Detect which cell encompasses the target text, then output its (X, Y) center coordinate. 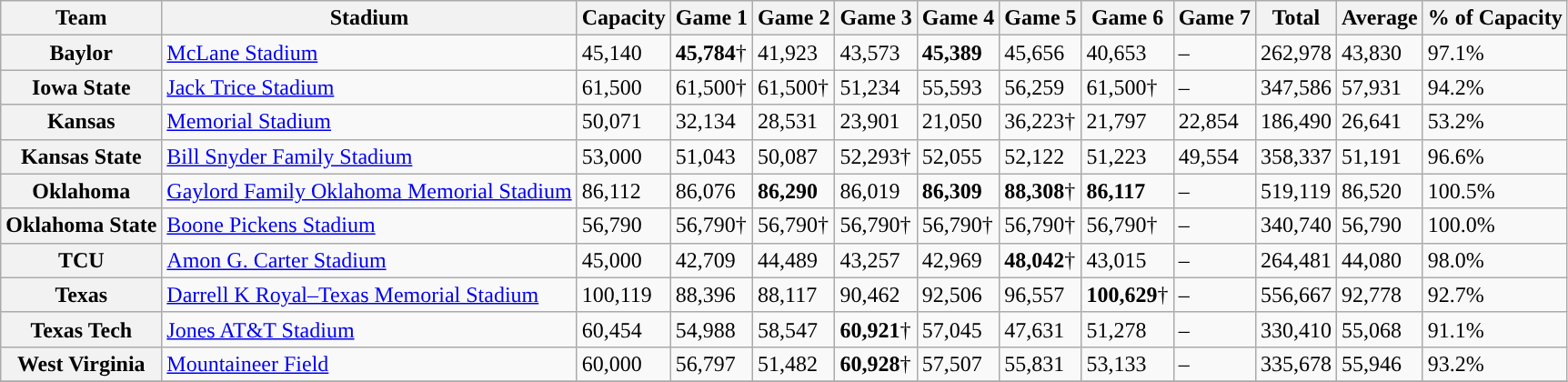
61,500 (624, 87)
51,278 (1128, 329)
340,740 (1297, 226)
Team (82, 18)
23,901 (876, 122)
43,257 (876, 260)
49,554 (1214, 156)
Baylor (82, 53)
45,389 (958, 53)
Stadium (369, 18)
Amon G. Carter Stadium (369, 260)
36,223† (1040, 122)
West Virginia (82, 364)
330,410 (1297, 329)
51,043 (711, 156)
53,000 (624, 156)
55,593 (958, 87)
51,223 (1128, 156)
Memorial Stadium (369, 122)
92.7% (1495, 295)
60,921† (876, 329)
100,629† (1128, 295)
100,119 (624, 295)
88,396 (711, 295)
86,019 (876, 191)
96.6% (1495, 156)
Bill Snyder Family Stadium (369, 156)
56,259 (1040, 87)
Kansas State (82, 156)
40,653 (1128, 53)
91.1% (1495, 329)
Game 2 (794, 18)
44,489 (794, 260)
52,055 (958, 156)
54,988 (711, 329)
41,923 (794, 53)
58,547 (794, 329)
53,133 (1128, 364)
50,087 (794, 156)
45,784† (711, 53)
60,928† (876, 364)
Darrell K Royal–Texas Memorial Stadium (369, 295)
44,080 (1381, 260)
Game 6 (1128, 18)
262,978 (1297, 53)
335,678 (1297, 364)
Jones AT&T Stadium (369, 329)
55,068 (1381, 329)
86,076 (711, 191)
98.0% (1495, 260)
% of Capacity (1495, 18)
Game 5 (1040, 18)
264,481 (1297, 260)
Boone Pickens Stadium (369, 226)
Average (1381, 18)
Texas Tech (82, 329)
60,000 (624, 364)
Jack Trice Stadium (369, 87)
94.2% (1495, 87)
Game 1 (711, 18)
347,586 (1297, 87)
96,557 (1040, 295)
86,117 (1128, 191)
92,506 (958, 295)
86,309 (958, 191)
519,119 (1297, 191)
57,507 (958, 364)
21,797 (1128, 122)
Game 4 (958, 18)
45,656 (1040, 53)
Capacity (624, 18)
45,140 (624, 53)
Gaylord Family Oklahoma Memorial Stadium (369, 191)
100.0% (1495, 226)
51,482 (794, 364)
556,667 (1297, 295)
186,490 (1297, 122)
358,337 (1297, 156)
McLane Stadium (369, 53)
Game 7 (1214, 18)
Game 3 (876, 18)
93.2% (1495, 364)
51,191 (1381, 156)
42,709 (711, 260)
88,117 (794, 295)
52,293† (876, 156)
88,308† (1040, 191)
22,854 (1214, 122)
Oklahoma (82, 191)
52,122 (1040, 156)
Texas (82, 295)
26,641 (1381, 122)
TCU (82, 260)
53.2% (1495, 122)
86,112 (624, 191)
Oklahoma State (82, 226)
42,969 (958, 260)
43,830 (1381, 53)
43,573 (876, 53)
90,462 (876, 295)
21,050 (958, 122)
51,234 (876, 87)
57,931 (1381, 87)
32,134 (711, 122)
28,531 (794, 122)
100.5% (1495, 191)
57,045 (958, 329)
86,290 (794, 191)
60,454 (624, 329)
47,631 (1040, 329)
97.1% (1495, 53)
86,520 (1381, 191)
56,797 (711, 364)
Total (1297, 18)
45,000 (624, 260)
50,071 (624, 122)
48,042† (1040, 260)
43,015 (1128, 260)
55,946 (1381, 364)
92,778 (1381, 295)
Kansas (82, 122)
Iowa State (82, 87)
Mountaineer Field (369, 364)
55,831 (1040, 364)
